Determine the [x, y] coordinate at the center of the cell enclosing the given text.  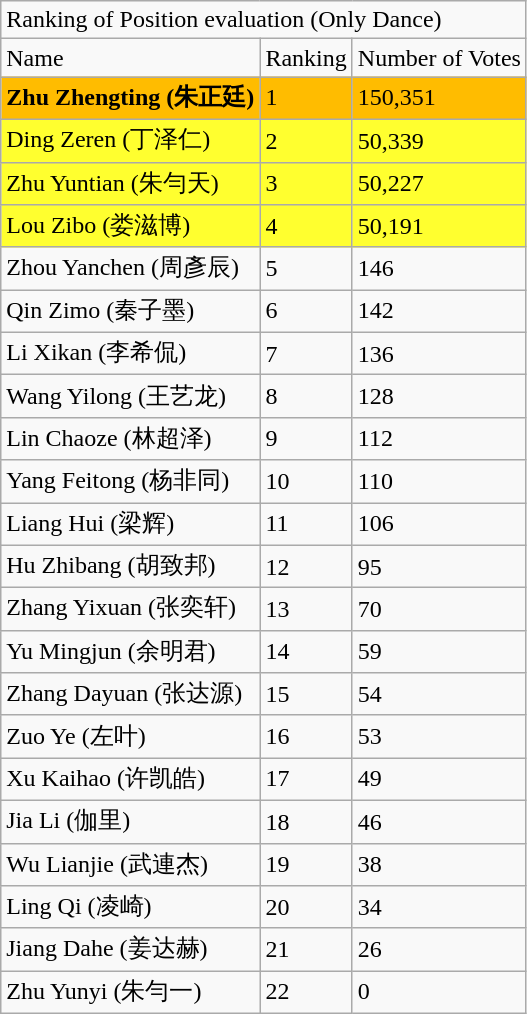
Ding Zeren (丁泽仁) [130, 140]
Ranking [306, 58]
59 [439, 652]
8 [306, 396]
10 [306, 482]
Lou Zibo (娄滋博) [130, 226]
3 [306, 184]
106 [439, 524]
112 [439, 438]
54 [439, 694]
4 [306, 226]
46 [439, 822]
50,191 [439, 226]
18 [306, 822]
Wu Lianjie (武連杰) [130, 864]
Ranking of Position evaluation (Only Dance) [264, 20]
5 [306, 268]
Zhu Yuntian (朱勻天) [130, 184]
Jiang Dahe (姜达赫) [130, 950]
Zuo Ye (左叶) [130, 736]
21 [306, 950]
146 [439, 268]
22 [306, 992]
Liang Hui (梁辉) [130, 524]
95 [439, 566]
Jia Li (伽里) [130, 822]
Zhang Dayuan (张达源) [130, 694]
13 [306, 610]
19 [306, 864]
Hu Zhibang (胡致邦) [130, 566]
Qin Zimo (秦子墨) [130, 312]
Zhang Yixuan (张奕轩) [130, 610]
17 [306, 780]
26 [439, 950]
70 [439, 610]
150,351 [439, 98]
2 [306, 140]
142 [439, 312]
14 [306, 652]
Wang Yilong (王艺龙) [130, 396]
50,339 [439, 140]
Lin Chaoze (林超泽) [130, 438]
Yang Feitong (杨非同) [130, 482]
7 [306, 354]
136 [439, 354]
15 [306, 694]
50,227 [439, 184]
16 [306, 736]
1 [306, 98]
53 [439, 736]
Zhu Zhengting (朱正廷) [130, 98]
Zhou Yanchen (周彥辰) [130, 268]
20 [306, 908]
11 [306, 524]
128 [439, 396]
Zhu Yunyi (朱勻一) [130, 992]
12 [306, 566]
Number of Votes [439, 58]
110 [439, 482]
9 [306, 438]
6 [306, 312]
Xu Kaihao (许凯皓) [130, 780]
Yu Mingjun (余明君) [130, 652]
Name [130, 58]
Ling Qi (凌崎) [130, 908]
Li Xikan (李希侃) [130, 354]
38 [439, 864]
34 [439, 908]
0 [439, 992]
49 [439, 780]
